Provide the (x, y) coordinate of the cell's center where the given text is located.  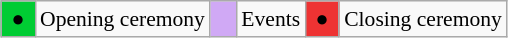
Opening ceremony (122, 19)
Closing ceremony (423, 19)
Events (270, 19)
